For the text-containing cell, return its midpoint in (X, Y) coordinate format. 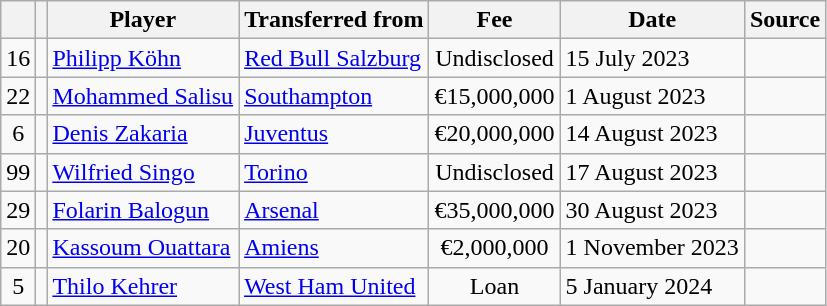
Kassoum Ouattara (143, 248)
5 January 2024 (652, 286)
Thilo Kehrer (143, 286)
€2,000,000 (494, 248)
Arsenal (334, 210)
Mohammed Salisu (143, 96)
Amiens (334, 248)
Red Bull Salzburg (334, 58)
Philipp Köhn (143, 58)
20 (18, 248)
Folarin Balogun (143, 210)
Denis Zakaria (143, 134)
16 (18, 58)
Source (784, 20)
Juventus (334, 134)
6 (18, 134)
Fee (494, 20)
15 July 2023 (652, 58)
Date (652, 20)
1 November 2023 (652, 248)
29 (18, 210)
22 (18, 96)
Wilfried Singo (143, 172)
West Ham United (334, 286)
Transferred from (334, 20)
Southampton (334, 96)
5 (18, 286)
Torino (334, 172)
€35,000,000 (494, 210)
1 August 2023 (652, 96)
17 August 2023 (652, 172)
€15,000,000 (494, 96)
Player (143, 20)
99 (18, 172)
30 August 2023 (652, 210)
14 August 2023 (652, 134)
Loan (494, 286)
€20,000,000 (494, 134)
